Locate the cell with the specified text and output its [x, y] center coordinate. 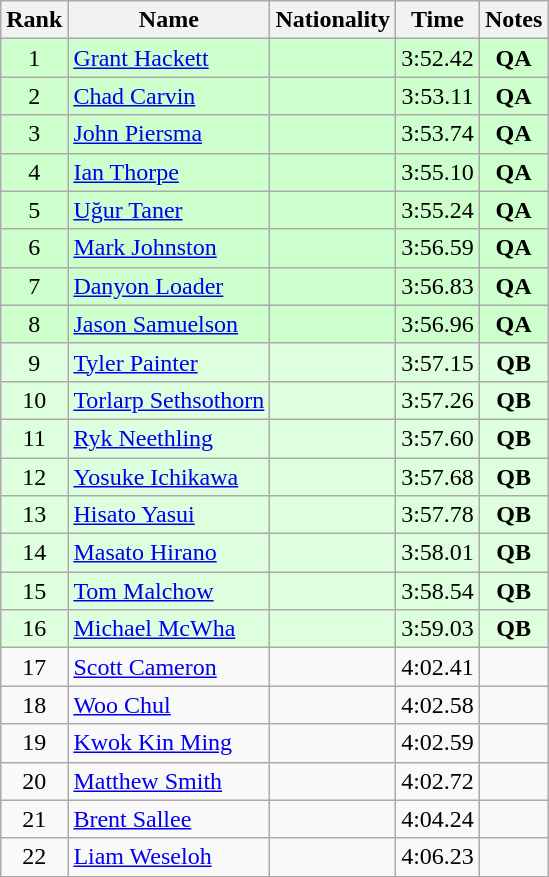
Jason Samuelson [169, 324]
Hisato Yasui [169, 515]
Michael McWha [169, 629]
4:06.23 [438, 857]
13 [34, 515]
22 [34, 857]
15 [34, 591]
Danyon Loader [169, 286]
John Piersma [169, 134]
4:04.24 [438, 819]
4:02.58 [438, 705]
2 [34, 96]
Uğur Taner [169, 210]
3:53.11 [438, 96]
3:52.42 [438, 58]
Grant Hackett [169, 58]
Matthew Smith [169, 781]
Torlarp Sethsothorn [169, 400]
19 [34, 743]
18 [34, 705]
Ryk Neethling [169, 438]
7 [34, 286]
9 [34, 362]
3:55.10 [438, 172]
1 [34, 58]
3:57.78 [438, 515]
Name [169, 20]
Tom Malchow [169, 591]
Tyler Painter [169, 362]
4:02.41 [438, 667]
Kwok Kin Ming [169, 743]
3:56.59 [438, 248]
Time [438, 20]
3:59.03 [438, 629]
Notes [513, 20]
4 [34, 172]
Scott Cameron [169, 667]
21 [34, 819]
Woo Chul [169, 705]
11 [34, 438]
8 [34, 324]
3:56.96 [438, 324]
3:57.68 [438, 477]
Brent Sallee [169, 819]
3:55.24 [438, 210]
17 [34, 667]
3:56.83 [438, 286]
12 [34, 477]
3:58.54 [438, 591]
4:02.72 [438, 781]
3:57.26 [438, 400]
3:57.15 [438, 362]
14 [34, 553]
Chad Carvin [169, 96]
3:58.01 [438, 553]
10 [34, 400]
Ian Thorpe [169, 172]
6 [34, 248]
20 [34, 781]
Masato Hirano [169, 553]
Liam Weseloh [169, 857]
5 [34, 210]
Nationality [333, 20]
16 [34, 629]
3:57.60 [438, 438]
3:53.74 [438, 134]
Mark Johnston [169, 248]
Yosuke Ichikawa [169, 477]
4:02.59 [438, 743]
3 [34, 134]
Rank [34, 20]
